Pinpoint the cell where the given text exists, returning its (x, y) midpoint coordinate. 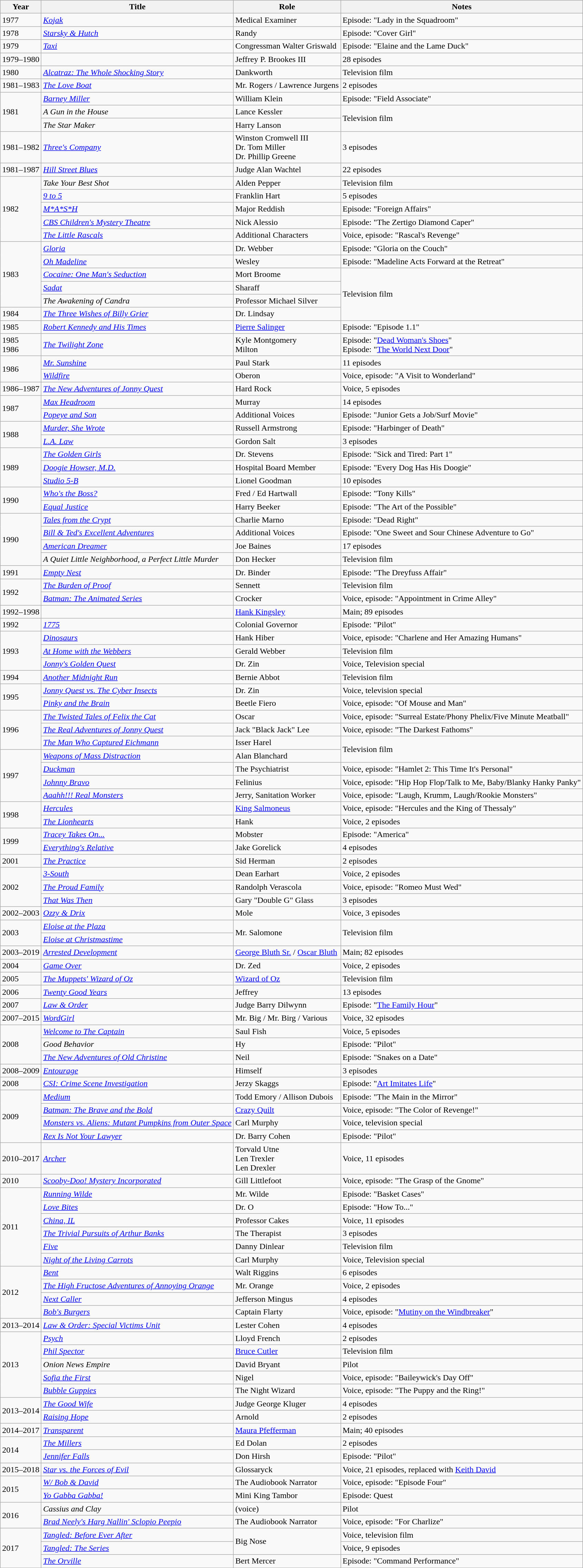
1994 (21, 677)
The High Fructose Adventures of Annoying Orange (137, 1286)
Batman: The Brave and the Bold (137, 1110)
2014 (21, 1450)
Gerald Webber (287, 651)
WordGirl (137, 1018)
Mr. Rogers / Lawrence Jurgens (287, 85)
2013 (21, 1364)
Main; 89 episodes (462, 611)
Gordon Salt (287, 441)
Pierre Salinger (287, 327)
Three's Company (137, 147)
Russell Armstrong (287, 428)
1991 (21, 572)
Judge Alan Wachtel (287, 169)
Neil (287, 1058)
Episode: "Field Associate" (462, 99)
Voice, episode: "Mutiny on the Windbreaker" (462, 1312)
George Bluth Sr. / Oscar Bluth (287, 952)
Additional Characters (287, 235)
Mobster (287, 835)
1993 (21, 651)
1978 (21, 33)
Dr. Barry Cohen (287, 1136)
2003 (21, 933)
Mr. Orange (287, 1286)
28 episodes (462, 59)
Nick Alessio (287, 222)
Voice, episode: "The Puppy and the Ring!" (462, 1391)
A Quiet Little Neighborhood, a Perfect Little Murder (137, 559)
American Dreamer (137, 546)
Bob's Burgers (137, 1312)
Jonny's Golden Quest (137, 664)
Episode: "Gloria on the Couch" (462, 248)
Voice, episode: "The Color of Revenge!" (462, 1110)
Episode: "Junior Gets a Job/Surf Movie" (462, 415)
David Bryant (287, 1364)
Title (137, 7)
Sid Herman (287, 861)
Sadat (137, 288)
Wildfire (137, 375)
Episode: "Art Imitates Life" (462, 1084)
1988 (21, 435)
Bent (137, 1273)
The Night Wizard (287, 1391)
Alcatraz: The Whole Shocking Story (137, 72)
Jeffrey P. Brookes III (287, 59)
Voice, episode: "Romeo Must Wed" (462, 887)
Dr. Lindsay (287, 314)
Saul Fish (287, 1031)
Bill & Ted's Excellent Adventures (137, 533)
The Muppets' Wizard of Oz (137, 979)
1996 (21, 730)
Lionel Goodman (287, 481)
Don Hirsh (287, 1456)
Mr. Wilde (287, 1194)
1985 1986 (21, 344)
Jerzy Skaggs (287, 1084)
Hank Hiber (287, 638)
Charlie Marno (287, 520)
Beetle Fiero (287, 703)
Tracey Takes On... (137, 835)
Medical Examiner (287, 20)
Night of the Living Carrots (137, 1260)
The Twisted Tales of Felix the Cat (137, 716)
Archer (137, 1158)
Voice, television film (462, 1535)
Judge George Kluger (287, 1404)
2017 (21, 1548)
Voice, episode: "Baileywick's Day Off" (462, 1378)
1982 (21, 209)
17 episodes (462, 546)
Voice, episode: "Rascal's Revenge" (462, 235)
Dankworth (287, 72)
Dean Earhart (287, 874)
Mole (287, 913)
Sofia the First (137, 1378)
1977 (21, 20)
Episode: "Elaine and the Lame Duck" (462, 46)
Gloria (137, 248)
Episode: "Dead Right" (462, 520)
Empty Nest (137, 572)
Voice, episode: "Hamlet 2: This Time It's Personal" (462, 769)
Bruce Cutler (287, 1351)
The Trivial Pursuits of Arthur Banks (137, 1233)
2011 (21, 1227)
Robert Kennedy and His Times (137, 327)
1987 (21, 409)
Voice, episode: "Hip Hop Flop/Talk to Me, Baby/Blanky Hanky Panky" (462, 782)
1998 (21, 815)
2012 (21, 1292)
Episode: "Basket Cases" (462, 1194)
Jerry, Sanitation Worker (287, 795)
Taxi (137, 46)
11 episodes (462, 362)
Joe Baines (287, 546)
Eloise at the Plaza (137, 926)
Entourage (137, 1071)
Mini King Tambor (287, 1496)
Pinky and the Brain (137, 703)
Psych (137, 1338)
Take Your Best Shot (137, 183)
Dr. Stevens (287, 454)
Episode: "Every Dog Has His Doogie" (462, 467)
Wesley (287, 261)
Love Bites (137, 1207)
Danny Dinlear (287, 1246)
Eloise at Christmastime (137, 939)
CSI: Crime Scene Investigation (137, 1084)
Max Headroom (137, 402)
Main; 40 episodes (462, 1430)
Episode: "Tony Kills" (462, 494)
1981–1987 (21, 169)
Starsky & Hutch (137, 33)
Voice, episode: "Charlene and Her Amazing Humans" (462, 638)
The Golden Girls (137, 454)
Episode: "The Dreyfuss Affair" (462, 572)
1980 (21, 72)
Medium (137, 1097)
Voice, episode: "Episode Four" (462, 1483)
Hercules (137, 808)
At Home with the Webbers (137, 651)
1999 (21, 841)
(voice) (287, 1509)
Barney Miller (137, 99)
Voice, 9 episodes (462, 1548)
Professor Cakes (287, 1220)
Main; 82 episodes (462, 952)
The Proud Family (137, 887)
Phil Spector (137, 1351)
Himself (287, 1071)
Johnny Bravo (137, 782)
Jack "Black Jack" Lee (287, 730)
Episode: "Foreign Affairs" (462, 209)
Notes (462, 7)
Monsters vs. Aliens: Mutant Pumpkins from Outer Space (137, 1123)
That Was Then (137, 900)
Popeye and Son (137, 415)
King Salmoneus (287, 808)
6 episodes (462, 1273)
14 episodes (462, 402)
Glossaryck (287, 1469)
Professor Michael Silver (287, 301)
2009 (21, 1116)
Jake Gorelick (287, 848)
1979–1980 (21, 59)
Voice, 3 episodes (462, 913)
The New Adventures of Jonny Quest (137, 389)
The Therapist (287, 1233)
Oberon (287, 375)
Hy (287, 1044)
Good Behavior (137, 1044)
Alden Pepper (287, 183)
Voice, episode: "Hercules and the King of Thessaly" (462, 808)
Voice, episode: "For Charlize" (462, 1522)
Jeffrey (287, 992)
Big Nose (287, 1541)
The Little Rascals (137, 235)
The Twilight Zone (137, 344)
Onion News Empire (137, 1364)
Mr. Sunshine (137, 362)
Everything's Relative (137, 848)
Mort Broome (287, 275)
Harry Lanson (287, 125)
Lester Cohen (287, 1325)
Cassius and Clay (137, 1509)
Don Hecker (287, 559)
Alan Blanchard (287, 756)
Congressman Walter Griswald (287, 46)
2015 (21, 1489)
Hill Street Blues (137, 169)
Voice, episode: "The Grasp of the Gnome" (462, 1181)
Who's the Boss? (137, 494)
Dr. Zed (287, 966)
The Psychiatrist (287, 769)
Tangled: The Series (137, 1548)
Sharaff (287, 288)
Episode: "Harbinger of Death" (462, 428)
1986 (21, 369)
Scooby-Doo! Mystery Incorporated (137, 1181)
Oh Madeline (137, 261)
Dr. Binder (287, 572)
Star vs. the Forces of Evil (137, 1469)
Crocker (287, 598)
William Klein (287, 99)
2001 (21, 861)
Episode: "Lady in the Squadroom" (462, 20)
1995 (21, 697)
A Gun in the House (137, 112)
Mr. Salomone (287, 933)
Tangled: Before Ever After (137, 1535)
Fred / Ed Hartwall (287, 494)
Lance Kessler (287, 112)
Next Caller (137, 1299)
Doogie Howser, M.D. (137, 467)
Felinius (287, 782)
Murray (287, 402)
Randolph Verascola (287, 887)
Episode: Quest (462, 1496)
Isser Harel (287, 743)
Harry Beeker (287, 507)
Running Wilde (137, 1194)
Hospital Board Member (287, 467)
Torvald Utne Len Trexler Len Drexler (287, 1158)
Sennett (287, 585)
The Lionhearts (137, 822)
2002 (21, 887)
The Millers (137, 1443)
The Orville (137, 1561)
The Man Who Captured Eichmann (137, 743)
Voice, 21 episodes, replaced with Keith David (462, 1469)
W/ Bob & David (137, 1483)
2010–2017 (21, 1158)
Hard Rock (287, 389)
Gary "Double G" Glass (287, 900)
CBS Children's Mystery Theatre (137, 222)
1986–1987 (21, 389)
Franklin Hart (287, 196)
2005 (21, 979)
Law & Order (137, 1005)
Mr. Big / Mr. Birg / Various (287, 1018)
Episode: "The Family Hour" (462, 1005)
Voice, episode: "Laugh, Krumm, Laugh/Rookie Monsters" (462, 795)
Maura Pfefferman (287, 1430)
Equal Justice (137, 507)
Arnold (287, 1417)
3-South (137, 874)
The Practice (137, 861)
The Burden of Proof (137, 585)
Voice, episode: "Of Mouse and Man" (462, 703)
Dr. Webber (287, 248)
1981–1983 (21, 85)
Episode: "One Sweet and Sour Chinese Adventure to Go" (462, 533)
2014–2017 (21, 1430)
Hank (287, 822)
1981 (21, 112)
Episode: "How To..." (462, 1207)
Gill Littlefoot (287, 1181)
1979 (21, 46)
Randy (287, 33)
The Star Maker (137, 125)
Voice, episode: "The Darkest Fathoms" (462, 730)
Cocaine: One Man's Seduction (137, 275)
Twenty Good Years (137, 992)
5 episodes (462, 196)
2010 (21, 1181)
1775 (137, 625)
Winston Cromwell III Dr. Tom Miller Dr. Phillip Greene (287, 147)
Captain Flarty (287, 1312)
Tales from the Crypt (137, 520)
2004 (21, 966)
Murder, She Wrote (137, 428)
1983 (21, 275)
2002–2003 (21, 913)
The Good Wife (137, 1404)
Welcome to The Captain (137, 1031)
Episode: "The Art of the Possible" (462, 507)
1984 (21, 314)
Episode: "The Zertigo Diamond Caper" (462, 222)
2016 (21, 1515)
Oscar (287, 716)
9 to 5 (137, 196)
Bernie Abbot (287, 677)
Studio 5-B (137, 481)
Weapons of Mass Distraction (137, 756)
The New Adventures of Old Christine (137, 1058)
Colonial Governor (287, 625)
Episode: "Madeline Acts Forward at the Retreat" (462, 261)
Voice, 32 episodes (462, 1018)
2007 (21, 1005)
2007–2015 (21, 1018)
Bert Mercer (287, 1561)
Transparent (137, 1430)
Ed Dolan (287, 1443)
Bubble Guppies (137, 1391)
2006 (21, 992)
2003–2019 (21, 952)
Episode: "Dead Woman's Shoes"Episode: "The World Next Door" (462, 344)
Five (137, 1246)
The Awakening of Candra (137, 301)
Voice, episode: "Surreal Estate/Phony Phelix/Five Minute Meatball" (462, 716)
Aaahh!!! Real Monsters (137, 795)
Walt Riggins (287, 1273)
Crazy Quilt (287, 1110)
Rex Is Not Your Lawyer (137, 1136)
Kojak (137, 20)
Another Midnight Run (137, 677)
Arrested Development (137, 952)
2015–2018 (21, 1469)
1997 (21, 775)
Voice, episode: "A Visit to Wonderland" (462, 375)
1989 (21, 467)
Dinosaurs (137, 638)
Todd Emory / Allison Dubois (287, 1097)
Episode: "The Main in the Mirror" (462, 1097)
Paul Stark (287, 362)
Raising Hope (137, 1417)
Wizard of Oz (287, 979)
Episode: "Command Performance" (462, 1561)
1981–1982 (21, 147)
Kyle MontgomeryMilton (287, 344)
Nigel (287, 1378)
The Real Adventures of Jonny Quest (137, 730)
10 episodes (462, 481)
Role (287, 7)
2008–2009 (21, 1071)
The Love Boat (137, 85)
Major Reddish (287, 209)
1985 (21, 327)
China, IL (137, 1220)
13 episodes (462, 992)
Dr. O (287, 1207)
Duckman (137, 769)
1992–1998 (21, 611)
Episode: "Snakes on a Date" (462, 1058)
Game Over (137, 966)
Batman: The Animated Series (137, 598)
Jefferson Mingus (287, 1299)
Brad Neely's Harg Nallin' Sclopio Peepio (137, 1522)
Jennifer Falls (137, 1456)
Ozzy & Drix (137, 913)
22 episodes (462, 169)
Episode: "America" (462, 835)
Year (21, 7)
The Three Wishes of Billy Grier (137, 314)
Law & Order: Special Victims Unit (137, 1325)
L.A. Law (137, 441)
Jonny Quest vs. The Cyber Insects (137, 690)
Episode: "Cover Girl" (462, 33)
Judge Barry Dilwynn (287, 1005)
Hank Kingsley (287, 611)
Lloyd French (287, 1338)
Voice, episode: "Appointment in Crime Alley" (462, 598)
Episode: "Sick and Tired: Part 1" (462, 454)
M*A*S*H (137, 209)
Yo Gabba Gabba! (137, 1496)
Episode: "Episode 1.1" (462, 327)
